Output the [X, Y] coordinate of the center of the cell containing the given text.  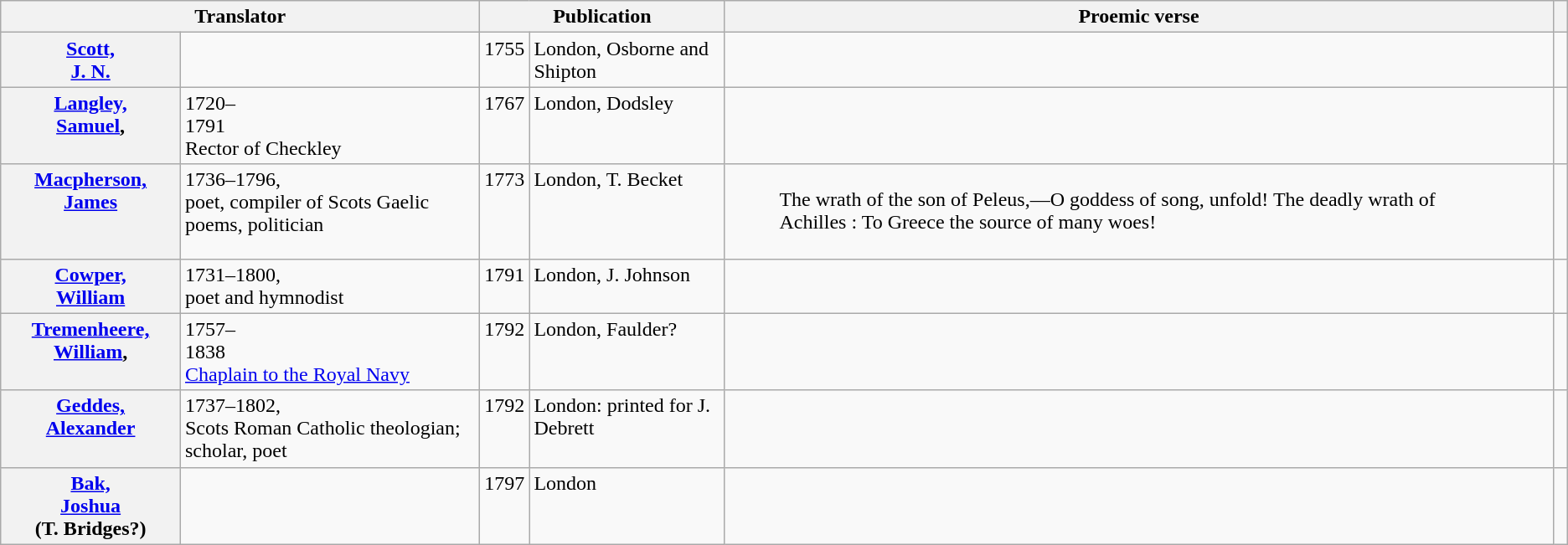
London: printed for J. Debrett [627, 429]
Translator [240, 17]
Tremenheere, William, [90, 352]
Langley,Samuel, [90, 126]
1791 [504, 286]
1737–1802,Scots Roman Catholic theologian; scholar, poet [330, 429]
Bak,Joshua(T. Bridges?) [90, 506]
London, Osborne and Shipton [627, 60]
1755 [504, 60]
London, J. Johnson [627, 286]
1773 [504, 211]
London, Faulder? [627, 352]
1731–1800,poet and hymnodist [330, 286]
1757–1838Chaplain to the Royal Navy [330, 352]
1797 [504, 506]
Cowper,William [90, 286]
London [627, 506]
1720–1791Rector of Checkley [330, 126]
Proemic verse [1139, 17]
The wrath of the son of Peleus,—O goddess of song, unfold! The deadly wrath of Achilles : To Greece the source of many woes! [1139, 211]
1767 [504, 126]
Macpherson,James [90, 211]
Scott,J. N. [90, 60]
Geddes,Alexander [90, 429]
London, T. Becket [627, 211]
1736–1796,poet, compiler of Scots Gaelic poems, politician [330, 211]
London, Dodsley [627, 126]
Publication [602, 17]
